Output the (X, Y) coordinate of the center of the cell containing the given text.  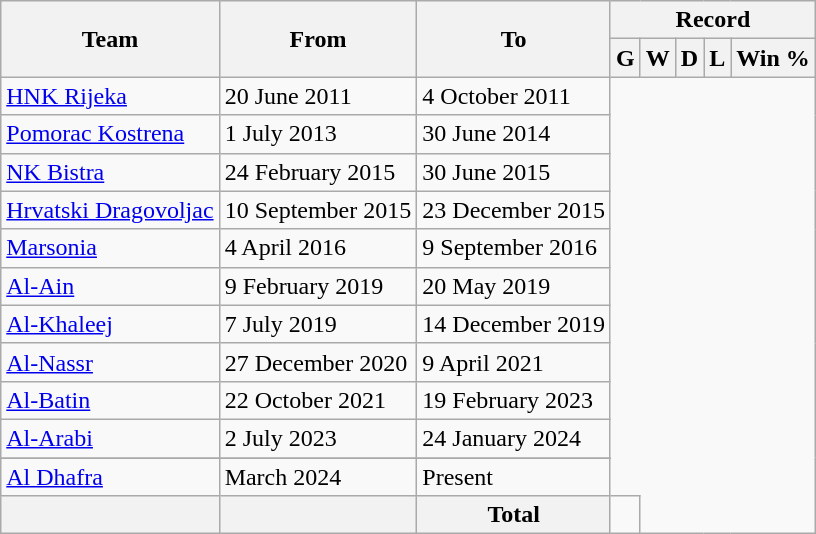
G (625, 58)
9 February 2019 (318, 286)
Al-Arabi (110, 438)
W (658, 58)
Al-Ain (110, 286)
20 May 2019 (514, 286)
22 October 2021 (318, 400)
Present (514, 477)
NK Bistra (110, 172)
From (318, 39)
20 June 2011 (318, 96)
Marsonia (110, 248)
Al-Batin (110, 400)
27 December 2020 (318, 362)
10 September 2015 (318, 210)
Al-Nassr (110, 362)
Pomorac Kostrena (110, 134)
Record (712, 20)
24 January 2024 (514, 438)
4 October 2011 (514, 96)
Al Dhafra (110, 477)
Win % (774, 58)
Team (110, 39)
23 December 2015 (514, 210)
14 December 2019 (514, 324)
2 July 2023 (318, 438)
24 February 2015 (318, 172)
19 February 2023 (514, 400)
9 September 2016 (514, 248)
To (514, 39)
1 July 2013 (318, 134)
HNK Rijeka (110, 96)
9 April 2021 (514, 362)
March 2024 (318, 477)
D (689, 58)
30 June 2015 (514, 172)
Hrvatski Dragovoljac (110, 210)
Al-Khaleej (110, 324)
Total (514, 515)
7 July 2019 (318, 324)
30 June 2014 (514, 134)
4 April 2016 (318, 248)
L (718, 58)
